From the cell containing the given text, extract its center point as (x, y) coordinate. 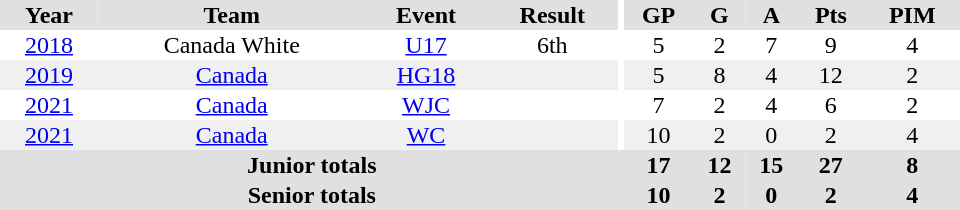
2018 (49, 45)
Result (552, 15)
GP (659, 15)
15 (771, 165)
A (771, 15)
6 (830, 105)
WJC (426, 105)
6th (552, 45)
PIM (912, 15)
Pts (830, 15)
Year (49, 15)
17 (659, 165)
Team (232, 15)
HG18 (426, 75)
WC (426, 135)
2019 (49, 75)
Event (426, 15)
U17 (426, 45)
27 (830, 165)
9 (830, 45)
G (719, 15)
Canada White (232, 45)
Junior totals (312, 165)
Senior totals (312, 195)
